Detect which cell encompasses the target text, then output its (X, Y) center coordinate. 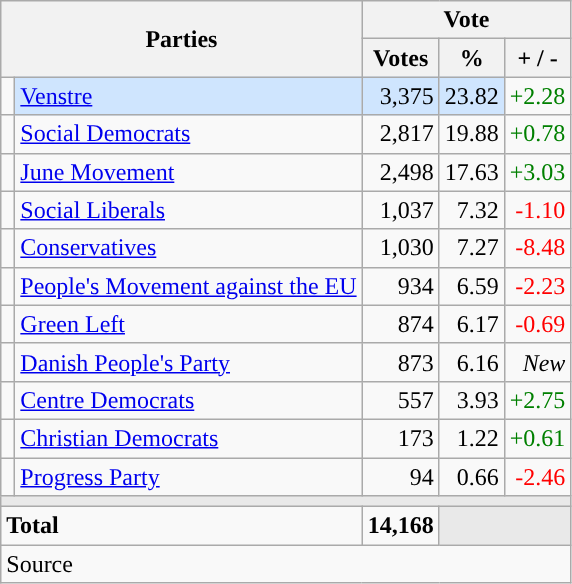
0.66 (472, 477)
557 (400, 400)
Parties (182, 39)
17.63 (472, 172)
Venstre (188, 96)
Social Liberals (188, 210)
+ / - (538, 58)
1.22 (472, 438)
3.93 (472, 400)
+2.28 (538, 96)
Social Democrats (188, 134)
Christian Democrats (188, 438)
-8.48 (538, 248)
6.17 (472, 324)
June Movement (188, 172)
Danish People's Party (188, 362)
Centre Democrats (188, 400)
6.16 (472, 362)
Conservatives (188, 248)
+2.75 (538, 400)
Green Left (188, 324)
-2.23 (538, 286)
94 (400, 477)
% (472, 58)
934 (400, 286)
Votes (400, 58)
People's Movement against the EU (188, 286)
2,498 (400, 172)
2,817 (400, 134)
7.27 (472, 248)
Progress Party (188, 477)
1,030 (400, 248)
23.82 (472, 96)
-1.10 (538, 210)
1,037 (400, 210)
873 (400, 362)
874 (400, 324)
19.88 (472, 134)
+0.78 (538, 134)
Total (182, 526)
New (538, 362)
-0.69 (538, 324)
+0.61 (538, 438)
7.32 (472, 210)
Vote (466, 20)
6.59 (472, 286)
14,168 (400, 526)
3,375 (400, 96)
-2.46 (538, 477)
Source (286, 564)
173 (400, 438)
+3.03 (538, 172)
